Scan for the cell matching the given text and deliver its (X, Y) coordinate at center. 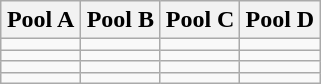
Pool D (280, 20)
Pool A (41, 20)
Pool B (120, 20)
Pool C (200, 20)
